Locate the cell with the specified text and output its (x, y) center coordinate. 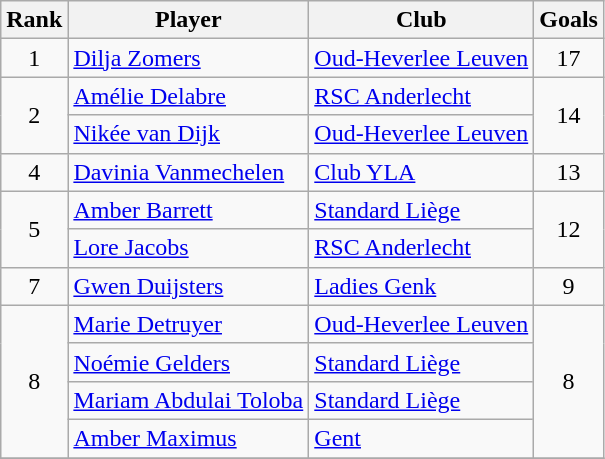
9 (569, 286)
Gwen Duijsters (188, 286)
Ladies Genk (422, 286)
Gent (422, 438)
2 (34, 115)
14 (569, 115)
Player (188, 20)
5 (34, 229)
Amélie Delabre (188, 96)
Amber Barrett (188, 210)
Lore Jacobs (188, 248)
Club (422, 20)
Marie Detruyer (188, 324)
Mariam Abdulai Toloba (188, 400)
Davinia Vanmechelen (188, 172)
1 (34, 58)
Goals (569, 20)
Dilja Zomers (188, 58)
Nikée van Dijk (188, 134)
7 (34, 286)
13 (569, 172)
Rank (34, 20)
Noémie Gelders (188, 362)
Club YLA (422, 172)
Amber Maximus (188, 438)
4 (34, 172)
17 (569, 58)
12 (569, 229)
